Detect which cell encompasses the target text, then output its (x, y) center coordinate. 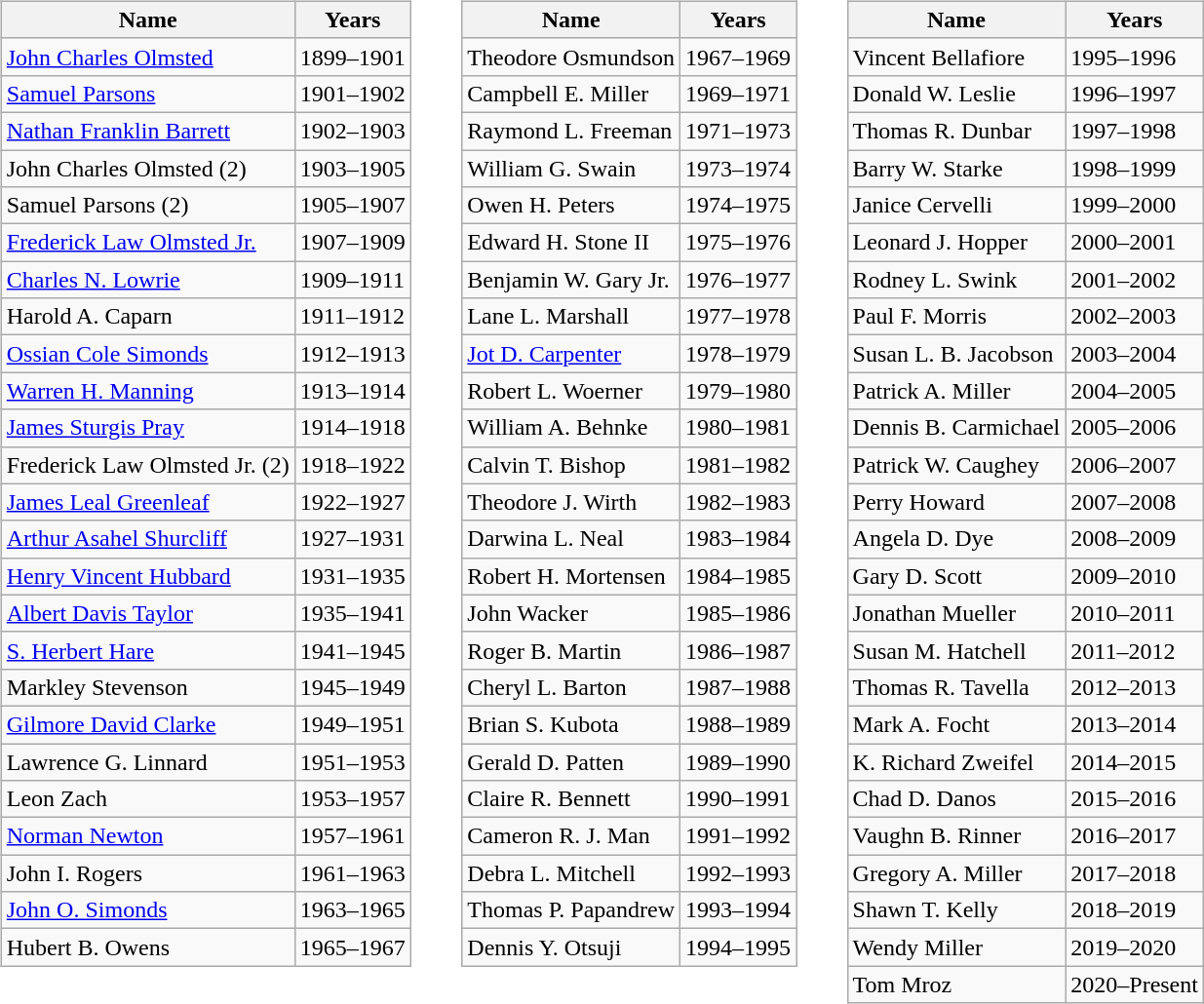
1994–1995 (739, 947)
1899–1901 (353, 57)
1987–1988 (739, 687)
1969–1971 (739, 94)
2008–2009 (1135, 539)
Dennis B. Carmichael (956, 428)
Norman Newton (148, 836)
Ossian Cole Simonds (148, 354)
1991–1992 (739, 836)
1985–1986 (739, 613)
Hubert B. Owens (148, 947)
Brian S. Kubota (571, 724)
2019–2020 (1135, 947)
1980–1981 (739, 428)
Albert Davis Taylor (148, 613)
S. Herbert Hare (148, 650)
John Wacker (571, 613)
1903–1905 (353, 169)
Benjamin W. Gary Jr. (571, 280)
1949–1951 (353, 724)
1901–1902 (353, 94)
Henry Vincent Hubbard (148, 576)
1911–1912 (353, 317)
1945–1949 (353, 687)
Donald W. Leslie (956, 94)
1976–1977 (739, 280)
1975–1976 (739, 243)
2004–2005 (1135, 391)
1992–1993 (739, 873)
Theodore Osmundson (571, 57)
Raymond L. Freeman (571, 131)
Cheryl L. Barton (571, 687)
2007–2008 (1135, 502)
1951–1953 (353, 761)
Patrick W. Caughey (956, 465)
2000–2001 (1135, 243)
1988–1989 (739, 724)
2017–2018 (1135, 873)
1973–1974 (739, 169)
1971–1973 (739, 131)
Rodney L. Swink (956, 280)
Campbell E. Miller (571, 94)
Tom Mroz (956, 985)
1963–1965 (353, 910)
2018–2019 (1135, 910)
1905–1907 (353, 206)
2015–2016 (1135, 799)
Vincent Bellafiore (956, 57)
1977–1978 (739, 317)
Theodore J. Wirth (571, 502)
Roger B. Martin (571, 650)
2020–Present (1135, 985)
Nathan Franklin Barrett (148, 131)
Perry Howard (956, 502)
1953–1957 (353, 799)
William G. Swain (571, 169)
Dennis Y. Otsuji (571, 947)
2013–2014 (1135, 724)
Thomas P. Papandrew (571, 910)
1909–1911 (353, 280)
2002–2003 (1135, 317)
Gilmore David Clarke (148, 724)
1984–1985 (739, 576)
1997–1998 (1135, 131)
James Sturgis Pray (148, 428)
Barry W. Starke (956, 169)
Jot D. Carpenter (571, 354)
John Charles Olmsted (148, 57)
1935–1941 (353, 613)
Gregory A. Miller (956, 873)
2003–2004 (1135, 354)
2005–2006 (1135, 428)
1996–1997 (1135, 94)
Owen H. Peters (571, 206)
Leonard J. Hopper (956, 243)
1981–1982 (739, 465)
1914–1918 (353, 428)
1993–1994 (739, 910)
Samuel Parsons (148, 94)
Paul F. Morris (956, 317)
1989–1990 (739, 761)
William A. Behnke (571, 428)
K. Richard Zweifel (956, 761)
Chad D. Danos (956, 799)
Claire R. Bennett (571, 799)
1961–1963 (353, 873)
Gerald D. Patten (571, 761)
1983–1984 (739, 539)
Shawn T. Kelly (956, 910)
Edward H. Stone II (571, 243)
1967–1969 (739, 57)
Warren H. Manning (148, 391)
Harold A. Caparn (148, 317)
1965–1967 (353, 947)
1907–1909 (353, 243)
1957–1961 (353, 836)
John I. Rogers (148, 873)
Susan M. Hatchell (956, 650)
Samuel Parsons (2) (148, 206)
2016–2017 (1135, 836)
Vaughn B. Rinner (956, 836)
Calvin T. Bishop (571, 465)
Markley Stevenson (148, 687)
Robert L. Woerner (571, 391)
2009–2010 (1135, 576)
1990–1991 (739, 799)
2012–2013 (1135, 687)
1912–1913 (353, 354)
Frederick Law Olmsted Jr. (2) (148, 465)
1978–1979 (739, 354)
Frederick Law Olmsted Jr. (148, 243)
Lawrence G. Linnard (148, 761)
2014–2015 (1135, 761)
2001–2002 (1135, 280)
Janice Cervelli (956, 206)
1995–1996 (1135, 57)
1986–1987 (739, 650)
Susan L. B. Jacobson (956, 354)
1927–1931 (353, 539)
Leon Zach (148, 799)
Angela D. Dye (956, 539)
Thomas R. Tavella (956, 687)
1922–1927 (353, 502)
John O. Simonds (148, 910)
Debra L. Mitchell (571, 873)
Arthur Asahel Shurcliff (148, 539)
1979–1980 (739, 391)
1941–1945 (353, 650)
1913–1914 (353, 391)
2006–2007 (1135, 465)
1998–1999 (1135, 169)
Robert H. Mortensen (571, 576)
Thomas R. Dunbar (956, 131)
1999–2000 (1135, 206)
1974–1975 (739, 206)
1931–1935 (353, 576)
2010–2011 (1135, 613)
Gary D. Scott (956, 576)
Charles N. Lowrie (148, 280)
John Charles Olmsted (2) (148, 169)
Patrick A. Miller (956, 391)
Wendy Miller (956, 947)
Mark A. Focht (956, 724)
1918–1922 (353, 465)
Lane L. Marshall (571, 317)
Darwina L. Neal (571, 539)
Jonathan Mueller (956, 613)
1902–1903 (353, 131)
James Leal Greenleaf (148, 502)
1982–1983 (739, 502)
Cameron R. J. Man (571, 836)
2011–2012 (1135, 650)
